Find where the given text appears and provide that cell's center as [X, Y] coordinate. 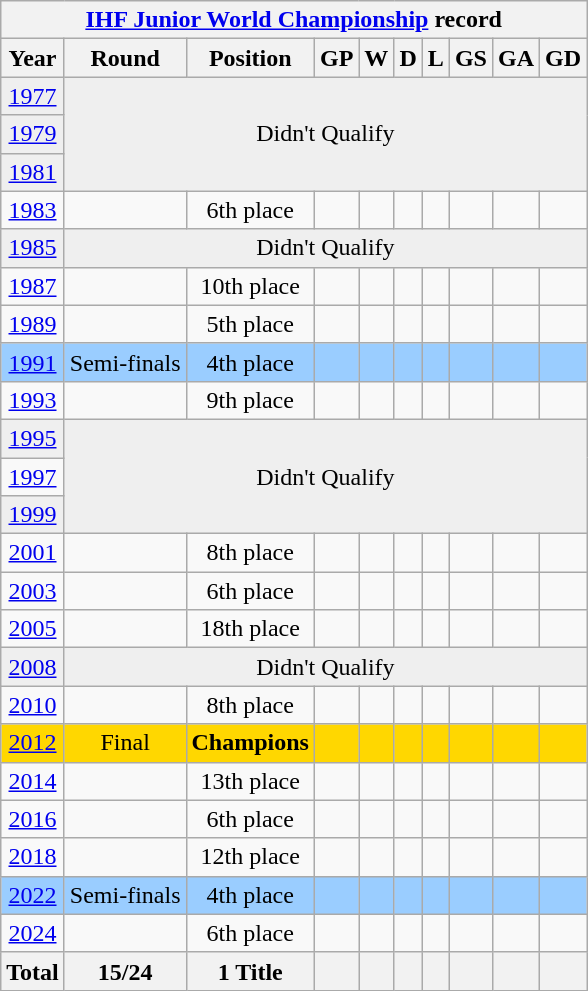
5th place [250, 324]
2022 [33, 895]
GP [336, 58]
10th place [250, 286]
2024 [33, 933]
GD [564, 58]
1993 [33, 400]
2001 [33, 553]
15/24 [125, 971]
18th place [250, 629]
1985 [33, 248]
13th place [250, 781]
D [408, 58]
1987 [33, 286]
1977 [33, 96]
GS [470, 58]
Champions [250, 743]
1979 [33, 134]
1999 [33, 515]
Total [33, 971]
Final [125, 743]
2010 [33, 705]
1 Title [250, 971]
2008 [33, 667]
1983 [33, 210]
1991 [33, 362]
1995 [33, 438]
2014 [33, 781]
2003 [33, 591]
1981 [33, 172]
Round [125, 58]
2012 [33, 743]
W [376, 58]
1997 [33, 477]
L [436, 58]
12th place [250, 857]
9th place [250, 400]
IHF Junior World Championship record [294, 20]
2005 [33, 629]
2016 [33, 819]
Position [250, 58]
GA [516, 58]
1989 [33, 324]
2018 [33, 857]
Year [33, 58]
